For the text-containing cell, return its midpoint in (X, Y) coordinate format. 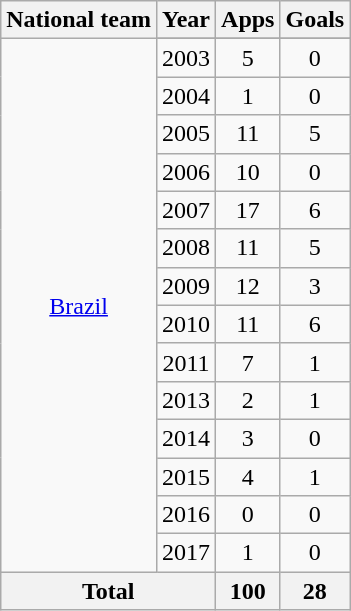
2004 (186, 96)
7 (248, 362)
2003 (186, 58)
2008 (186, 248)
2006 (186, 172)
National team (79, 20)
Goals (315, 20)
2011 (186, 362)
2015 (186, 477)
2016 (186, 515)
4 (248, 477)
12 (248, 286)
2014 (186, 438)
100 (248, 591)
2013 (186, 400)
2009 (186, 286)
Year (186, 20)
Apps (248, 20)
2 (248, 400)
2010 (186, 324)
10 (248, 172)
17 (248, 210)
28 (315, 591)
2017 (186, 553)
Total (108, 591)
2007 (186, 210)
Brazil (79, 306)
2005 (186, 134)
